Pinpoint the cell where the given text exists, returning its [x, y] midpoint coordinate. 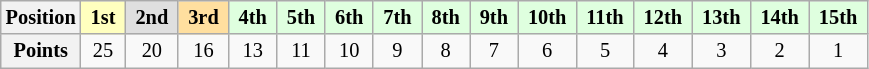
6 [547, 51]
1st [104, 17]
10 [349, 51]
16 [203, 51]
7th [397, 17]
2nd [152, 17]
13th [721, 17]
4th [253, 17]
15th [838, 17]
Position [41, 17]
11 [301, 51]
20 [152, 51]
7 [494, 51]
25 [104, 51]
13 [253, 51]
9th [494, 17]
4 [663, 51]
1 [838, 51]
3rd [203, 17]
12th [663, 17]
8 [446, 51]
Points [41, 51]
10th [547, 17]
6th [349, 17]
2 [779, 51]
5 [604, 51]
11th [604, 17]
9 [397, 51]
3 [721, 51]
8th [446, 17]
5th [301, 17]
14th [779, 17]
